Locate the cell with the specified text and output its (x, y) center coordinate. 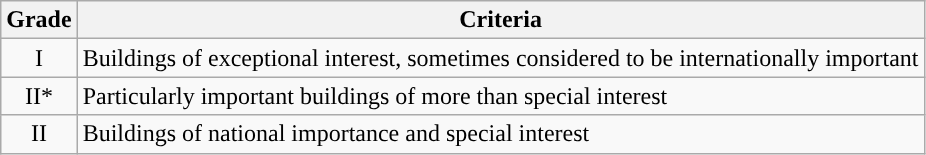
I (39, 58)
Particularly important buildings of more than special interest (500, 96)
II (39, 134)
Buildings of exceptional interest, sometimes considered to be internationally important (500, 58)
Buildings of national importance and special interest (500, 134)
Criteria (500, 20)
Grade (39, 20)
II* (39, 96)
